For the text-containing cell, return its midpoint in [X, Y] coordinate format. 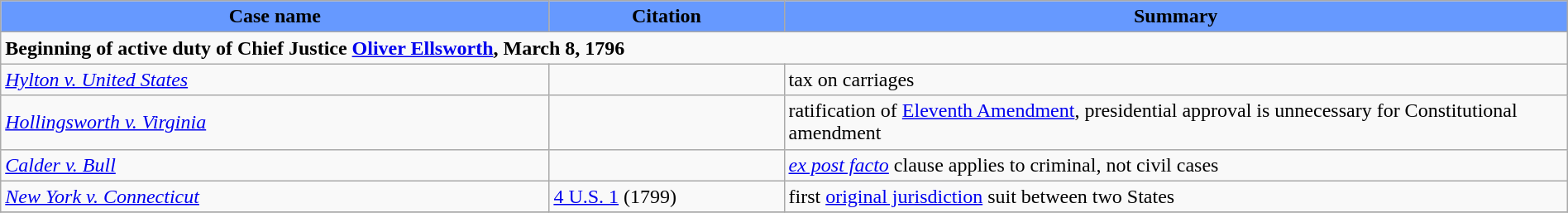
ratification of Eleventh Amendment, presidential approval is unnecessary for Constitutional amendment [1176, 123]
New York v. Connecticut [275, 196]
Case name [275, 17]
Summary [1176, 17]
Hylton v. United States [275, 80]
4 U.S. 1 (1799) [667, 196]
ex post facto clause applies to criminal, not civil cases [1176, 165]
Beginning of active duty of Chief Justice Oliver Ellsworth, March 8, 1796 [784, 48]
first original jurisdiction suit between two States [1176, 196]
Hollingsworth v. Virginia [275, 123]
tax on carriages [1176, 80]
Calder v. Bull [275, 165]
Citation [667, 17]
